For the text-containing cell, return its midpoint in [X, Y] coordinate format. 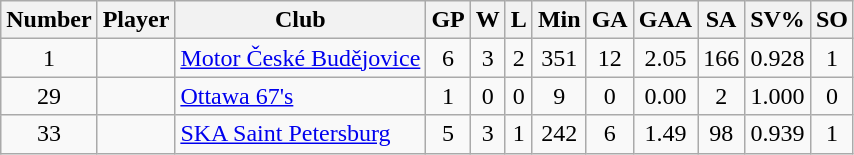
2.05 [665, 58]
0.00 [665, 96]
351 [559, 58]
242 [559, 134]
Number [49, 20]
SV% [778, 20]
9 [559, 96]
Min [559, 20]
33 [49, 134]
166 [722, 58]
Motor České Budějovice [300, 58]
98 [722, 134]
SKA Saint Petersburg [300, 134]
SO [832, 20]
GP [448, 20]
1.49 [665, 134]
0.928 [778, 58]
1.000 [778, 96]
0.939 [778, 134]
GAA [665, 20]
5 [448, 134]
W [488, 20]
L [518, 20]
SA [722, 20]
12 [610, 58]
29 [49, 96]
Ottawa 67's [300, 96]
GA [610, 20]
Club [300, 20]
Player [136, 20]
